Search for the cell housing the specified text and yield its [x, y] center coordinate. 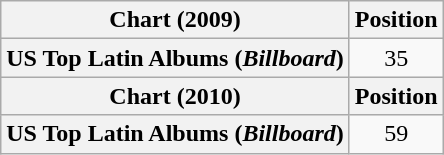
Chart (2009) [176, 20]
59 [396, 134]
35 [396, 58]
Chart (2010) [176, 96]
